Return (x, y) of the center of cell containing provided text 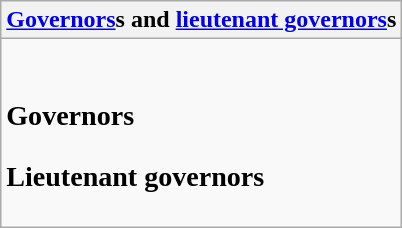
Governorss and lieutenant governorss (202, 20)
GovernorsLieutenant governors (202, 133)
